Scan for the cell matching the given text and deliver its (X, Y) coordinate at center. 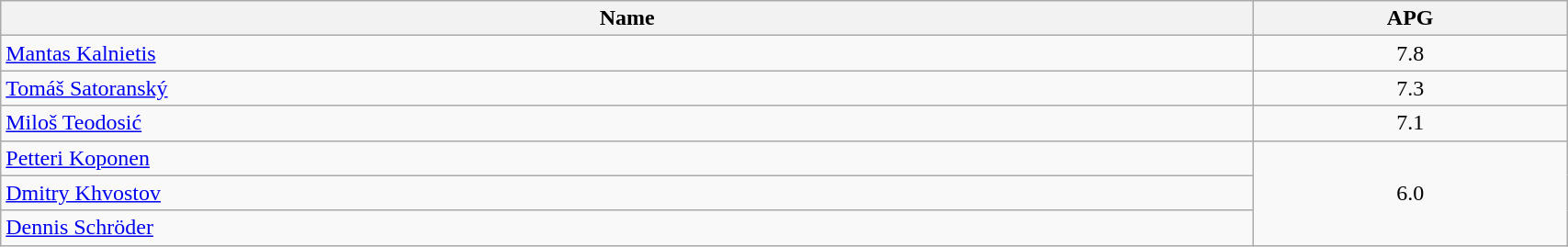
Name (627, 18)
7.8 (1411, 53)
7.3 (1411, 88)
Dennis Schröder (627, 228)
Tomáš Satoranský (627, 88)
Mantas Kalnietis (627, 53)
Dmitry Khvostov (627, 193)
APG (1411, 18)
Miloš Teodosić (627, 123)
7.1 (1411, 123)
Petteri Koponen (627, 158)
6.0 (1411, 193)
